Search for the cell housing the specified text and yield its [x, y] center coordinate. 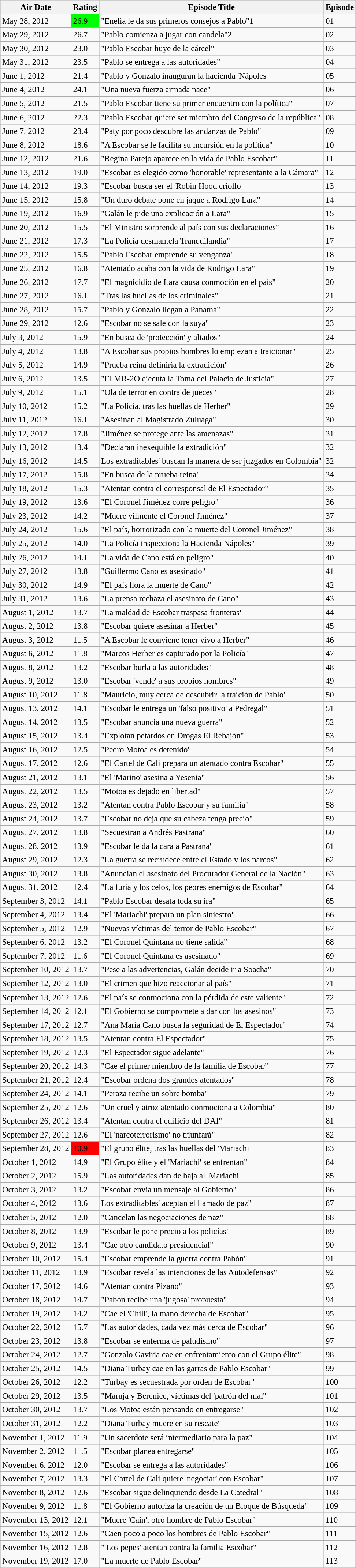
11.6 [85, 956]
23.4 [85, 131]
August 2, 2012 [36, 626]
112 [340, 1547]
69 [340, 956]
99 [340, 1369]
November 2, 2012 [36, 1451]
92 [340, 1272]
Episode [340, 7]
November 16, 2012 [36, 1547]
53 [340, 736]
July 4, 2012 [36, 351]
June 6, 2012 [36, 117]
94 [340, 1300]
110 [340, 1520]
87 [340, 1204]
18 [340, 255]
"Un cruel y atroz atentado conmociona a Colombia" [212, 1107]
10 [340, 145]
17.3 [85, 241]
"El grupo élite, tras las huellas del 'Mariachi [212, 1148]
84 [340, 1162]
16.9 [85, 214]
July 6, 2012 [36, 379]
September 4, 2012 [36, 915]
"Los Motoa están pensando en entregarse" [212, 1410]
"La furia y los celos, los peores enemigos de Escobar" [212, 887]
"Gonzalo Gaviria cae en enfrentamiento con el Grupo élite" [212, 1355]
"Cae otro candidato presidencial" [212, 1245]
22.3 [85, 117]
17.8 [85, 433]
"Explotan petardos en Drogas El Rebajón" [212, 736]
"Escobar envía un mensaje al Gobierno" [212, 1190]
August 21, 2012 [36, 777]
July 10, 2012 [36, 406]
108 [340, 1492]
30 [340, 420]
Episode Title [212, 7]
58 [340, 805]
73 [340, 1011]
15.6 [85, 530]
66 [340, 915]
17.0 [85, 1561]
79 [340, 1094]
17 [340, 241]
August 1, 2012 [36, 612]
21.4 [85, 76]
57 [340, 791]
September 13, 2012 [36, 997]
47 [340, 654]
September 26, 2012 [36, 1121]
75 [340, 1038]
06 [340, 90]
"La muerte de Pablo Escobar" [212, 1561]
"Atentan contra Pizano" [212, 1286]
October 5, 2012 [36, 1217]
44 [340, 612]
"Tras las huellas de los criminales" [212, 296]
"Mauricio, muy cerca de descubrir la traición de Pablo" [212, 695]
03 [340, 49]
49 [340, 681]
September 3, 2012 [36, 901]
June 4, 2012 [36, 90]
"El 'narcoterrorismo' no triunfará" [212, 1135]
19 [340, 268]
November 6, 2012 [36, 1465]
21 [340, 296]
July 25, 2012 [36, 544]
"El país llora la muerte de Cano" [212, 585]
July 31, 2012 [36, 598]
August 24, 2012 [36, 819]
October 29, 2012 [36, 1396]
"El Gobierno se compromete a dar con los asesinos" [212, 1011]
77 [340, 1066]
21.5 [85, 104]
September 24, 2012 [36, 1094]
Los extraditables' aceptan el llamado de paz" [212, 1204]
"Cancelan las negociaciones de paz" [212, 1217]
"Prueba reina definiría la extradición" [212, 365]
September 25, 2012 [36, 1107]
July 16, 2012 [36, 461]
September 27, 2012 [36, 1135]
15.4 [85, 1259]
"Cae el 'Chili', la mano derecha de Escobar" [212, 1313]
22 [340, 310]
"A Escobar sus propios hombres lo empiezan a traicionar" [212, 351]
100 [340, 1382]
20 [340, 282]
90 [340, 1245]
"Escobar no deja que su cabeza tenga precio" [212, 819]
October 9, 2012 [36, 1245]
83 [340, 1148]
76 [340, 1052]
July 5, 2012 [36, 365]
"Anuncian el asesinato del Procurador General de la Nación" [212, 873]
01 [340, 21]
60 [340, 832]
Air Date [36, 7]
"Asesinan al Magistrado Zuluaga" [212, 420]
23.0 [85, 49]
September 14, 2012 [36, 1011]
68 [340, 942]
106 [340, 1465]
October 31, 2012 [36, 1424]
91 [340, 1259]
November 8, 2012 [36, 1492]
September 17, 2012 [36, 1025]
July 13, 2012 [36, 447]
16.8 [85, 268]
24.1 [85, 90]
June 22, 2012 [36, 255]
46 [340, 640]
"Atentado acaba con la vida de Rodrigo Lara" [212, 268]
88 [340, 1217]
85 [340, 1176]
"Escobar le entrega un 'falso positivo' a Pedregal" [212, 708]
29 [340, 406]
19.3 [85, 186]
May 29, 2012 [36, 35]
37 [340, 516]
15.1 [85, 392]
38 [340, 530]
04 [340, 62]
"Pese a las advertencias, Galán decide ir a Soacha" [212, 970]
113 [340, 1561]
July 12, 2012 [36, 433]
105 [340, 1451]
October 22, 2012 [36, 1327]
July 17, 2012 [36, 475]
November 9, 2012 [36, 1506]
"Escobar 'vende' a sus propios hombres" [212, 681]
"Motoa es dejado en libertad" [212, 791]
November 1, 2012 [36, 1437]
13 [340, 186]
"Escobar le da la cara a Pastrana" [212, 846]
62 [340, 860]
109 [340, 1506]
107 [340, 1478]
26.9 [85, 21]
93 [340, 1286]
34 [340, 475]
59 [340, 819]
23.5 [85, 62]
"La maldad de Escobar traspasa fronteras" [212, 612]
"Cae el primer miembro de la familia de Escobar" [212, 1066]
"Escobar ordena dos grandes atentados" [212, 1080]
"El país se conmociona con la pérdida de este valiente" [212, 997]
"El Cartel de Cali quiere 'negociar' con Escobar" [212, 1478]
104 [340, 1437]
May 30, 2012 [36, 49]
July 3, 2012 [36, 337]
"El Coronel Jiménez corre peligro" [212, 502]
July 11, 2012 [36, 420]
"La prensa rechaza el asesinato de Cano" [212, 598]
"Pablo Escobar huye de la cárcel" [212, 49]
"Atentan contra el edificio del DAI" [212, 1121]
"Enelia le da sus primeros consejos a Pablo"1 [212, 21]
August 22, 2012 [36, 791]
August 15, 2012 [36, 736]
"El Espectador sigue adelante" [212, 1052]
"Las autoridades dan de baja al 'Mariachi [212, 1176]
89 [340, 1231]
September 6, 2012 [36, 942]
June 19, 2012 [36, 214]
June 25, 2012 [36, 268]
October 17, 2012 [36, 1286]
"'Los pepes' atentan contra la familia Escobar" [212, 1547]
15 [340, 214]
July 26, 2012 [36, 557]
"Secuestran a Andrés Pastrana" [212, 832]
"Peraza recibe un sobre bomba" [212, 1094]
21.6 [85, 158]
June 5, 2012 [36, 104]
June 20, 2012 [36, 227]
October 23, 2012 [36, 1341]
23 [340, 324]
"Atentan contra el corresponsal de El Espectador" [212, 489]
"En busca de 'protección' y aliados" [212, 337]
July 24, 2012 [36, 530]
02 [340, 35]
October 19, 2012 [36, 1313]
70 [340, 970]
"Escobar se entrega a las autoridades" [212, 1465]
"La Policía, tras las huellas de Herber" [212, 406]
40 [340, 557]
56 [340, 777]
65 [340, 901]
78 [340, 1080]
August 27, 2012 [36, 832]
"Escobar quiere asesinar a Herber" [212, 626]
14.6 [85, 1286]
25 [340, 351]
09 [340, 131]
18.6 [85, 145]
82 [340, 1135]
12.5 [85, 750]
103 [340, 1424]
June 15, 2012 [36, 200]
16 [340, 227]
61 [340, 846]
October 4, 2012 [36, 1204]
"Escobar sigue delinquiendo desde La Catedral" [212, 1492]
October 8, 2012 [36, 1231]
November 15, 2012 [36, 1534]
October 11, 2012 [36, 1272]
"Pablo se entrega a las autoridades" [212, 62]
"Escobar burla a las autoridades" [212, 667]
"El Grupo élite y el 'Mariachi' se enfrentan" [212, 1162]
"Escobar es elegido como 'honorable' representante a la Cámara" [212, 172]
19.0 [85, 172]
"Una nueva fuerza armada nace" [212, 90]
"El Ministro sorprende al país con sus declaraciones" [212, 227]
08 [340, 117]
October 24, 2012 [36, 1355]
July 27, 2012 [36, 571]
"Escobar anuncia una nueva guerra" [212, 722]
"Muere 'Caín', otro hombre de Pablo Escobar" [212, 1520]
42 [340, 585]
October 25, 2012 [36, 1369]
"En busca de la prueba reina" [212, 475]
"Un duro debate pone en jaque a Rodrigo Lara" [212, 200]
"Escobar emprende la guerra contra Pabón" [212, 1259]
October 2, 2012 [36, 1176]
14 [340, 200]
"Pablo comienza a jugar con candela"2 [212, 35]
14.0 [85, 544]
"Galán le pide una explicación a Lara" [212, 214]
"El magnicidio de Lara causa conmoción en el país" [212, 282]
52 [340, 722]
"Jiménez se protege ante las amenazas" [212, 433]
"Pablo Escobar desata toda su ira" [212, 901]
"A Escobar se le facilita su incursión en la política" [212, 145]
97 [340, 1341]
45 [340, 626]
11 [340, 158]
14.7 [85, 1300]
September 20, 2012 [36, 1066]
September 19, 2012 [36, 1052]
"Paty por poco descubre las andanzas de Pablo" [212, 131]
"Pablo Escobar tiene su primer encuentro con la política" [212, 104]
"El país, horrorizado con la muerte del Coronel Jiménez" [212, 530]
August 14, 2012 [36, 722]
"Pablo Escobar emprende su venganza" [212, 255]
Rating [85, 7]
October 1, 2012 [36, 1162]
Los extraditables' buscan la manera de ser juzgados en Colombia" [212, 461]
98 [340, 1355]
28 [340, 392]
August 29, 2012 [36, 860]
67 [340, 929]
"Escobar se enferma de paludismo" [212, 1341]
71 [340, 984]
September 21, 2012 [36, 1080]
"Ana María Cano busca la seguridad de El Espectador" [212, 1025]
"El Gobierno autoriza la creación de un Bloque de Búsqueda" [212, 1506]
80 [340, 1107]
"Muere vilmente el Coronel Jiménez" [212, 516]
10.9 [85, 1148]
"Escobar no se sale con la suya" [212, 324]
July 23, 2012 [36, 516]
43 [340, 598]
August 30, 2012 [36, 873]
"El 'Marino' asesina a Yesenia" [212, 777]
102 [340, 1410]
35 [340, 489]
39 [340, 544]
"El Cartel de Cali prepara un atentado contra Escobar" [212, 764]
October 18, 2012 [36, 1300]
September 28, 2012 [36, 1148]
111 [340, 1534]
June 28, 2012 [36, 310]
June 21, 2012 [36, 241]
13.3 [85, 1478]
November 13, 2012 [36, 1520]
"Guillermo Cano es asesinado" [212, 571]
"Pedro Motoa es detenido" [212, 750]
26 [340, 365]
"Pabón recibe una 'jugosa' propuesta" [212, 1300]
"El Coronel Quintana no tiene salida" [212, 942]
September 10, 2012 [36, 970]
June 14, 2012 [36, 186]
"El 'Mariachi' prepara un plan siniestro" [212, 915]
October 3, 2012 [36, 1190]
August 8, 2012 [36, 667]
August 16, 2012 [36, 750]
"Maruja y Berenice, víctimas del 'patrón del mal'" [212, 1396]
17.7 [85, 282]
31 [340, 433]
55 [340, 764]
64 [340, 887]
36 [340, 502]
27 [340, 379]
96 [340, 1327]
15.3 [85, 489]
26.7 [85, 35]
"Escobar le pone precio a los policías" [212, 1231]
41 [340, 571]
07 [340, 104]
"Ola de terror en contra de jueces" [212, 392]
June 12, 2012 [36, 158]
"Las autoridades, cada vez más cerca de Escobar" [212, 1327]
September 18, 2012 [36, 1038]
95 [340, 1313]
July 30, 2012 [36, 585]
August 31, 2012 [36, 887]
"El Coronel Quintana es asesinado" [212, 956]
11.9 [85, 1437]
12.9 [85, 929]
"El crimen que hizo reaccionar al país" [212, 984]
50 [340, 695]
"Un sacerdote será intermediario para la paz" [212, 1437]
"Pablo y Gonzalo inauguran la hacienda 'Nápoles [212, 76]
74 [340, 1025]
May 31, 2012 [36, 62]
November 19, 2012 [36, 1561]
August 10, 2012 [36, 695]
June 27, 2012 [36, 296]
July 9, 2012 [36, 392]
81 [340, 1121]
101 [340, 1396]
63 [340, 873]
"La guerra se recrudece entre el Estado y los narcos" [212, 860]
"Declaran inexequible la extradición" [212, 447]
August 3, 2012 [36, 640]
"Pablo y Gonzalo llegan a Panamá" [212, 310]
"La vida de Cano está en peligro" [212, 557]
September 7, 2012 [36, 956]
June 8, 2012 [36, 145]
12.8 [85, 1547]
"Escobar busca ser el 'Robin Hood criollo [212, 186]
05 [340, 76]
24 [340, 337]
15.2 [85, 406]
"Marcos Herber es capturado por la Policía" [212, 654]
"Regina Parejo aparece en la vida de Pablo Escobar" [212, 158]
"La Policía desmantela Tranquilandia" [212, 241]
July 19, 2012 [36, 502]
June 7, 2012 [36, 131]
14.3 [85, 1066]
August 28, 2012 [36, 846]
October 26, 2012 [36, 1382]
48 [340, 667]
72 [340, 997]
"El MR-2O ejecuta la Toma del Palacio de Justicia" [212, 379]
"Diana Turbay muere en su rescate" [212, 1424]
September 5, 2012 [36, 929]
"La Policía inspecciona la Hacienda Nápoles" [212, 544]
September 12, 2012 [36, 984]
June 1, 2012 [36, 76]
August 17, 2012 [36, 764]
"Nuevas víctimas del terror de Pablo Escobar" [212, 929]
13.1 [85, 777]
"Escobar revela las intenciones de las Autodefensas" [212, 1272]
"Turbay es secuestrada por orden de Escobar" [212, 1382]
August 6, 2012 [36, 654]
"Diana Turbay cae en las garras de Pablo Escobar" [212, 1369]
"A Escobar le conviene tener vivo a Herber" [212, 640]
12 [340, 172]
November 7, 2012 [36, 1478]
"Caen poco a poco los hombres de Pablo Escobar" [212, 1534]
June 13, 2012 [36, 172]
"Atentan contra Pablo Escobar y su familia" [212, 805]
May 28, 2012 [36, 21]
"Atentan contra El Espectador" [212, 1038]
June 26, 2012 [36, 282]
54 [340, 750]
July 18, 2012 [36, 489]
"Pablo Escobar quiere ser miembro del Congreso de la república" [212, 117]
August 9, 2012 [36, 681]
"Escobar planea entregarse" [212, 1451]
August 23, 2012 [36, 805]
June 29, 2012 [36, 324]
October 30, 2012 [36, 1410]
51 [340, 708]
October 10, 2012 [36, 1259]
August 13, 2012 [36, 708]
86 [340, 1190]
